Provide the (x, y) coordinate of the cell's center where the given text is located.  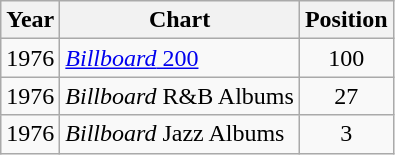
Year (30, 20)
Billboard R&B Albums (180, 96)
Billboard 200 (180, 58)
27 (346, 96)
Billboard Jazz Albums (180, 134)
Chart (180, 20)
3 (346, 134)
100 (346, 58)
Position (346, 20)
